Find where the given text appears and provide that cell's center as (x, y) coordinate. 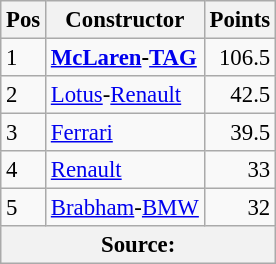
Source: (138, 245)
3 (24, 133)
Pos (24, 20)
Lotus-Renault (126, 95)
1 (24, 58)
5 (24, 208)
Brabham-BMW (126, 208)
Constructor (126, 20)
39.5 (240, 133)
McLaren-TAG (126, 58)
33 (240, 170)
4 (24, 170)
32 (240, 208)
2 (24, 95)
106.5 (240, 58)
Points (240, 20)
42.5 (240, 95)
Renault (126, 170)
Ferrari (126, 133)
